Identify which cell holds the provided text, then report its [x, y] central coordinate. 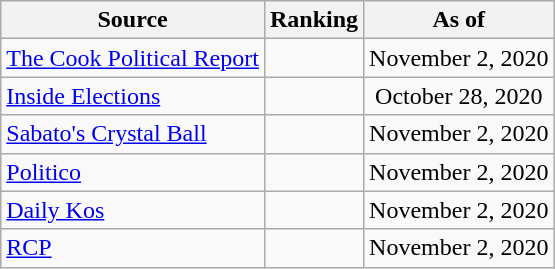
Inside Elections [133, 96]
The Cook Political Report [133, 58]
Source [133, 20]
RCP [133, 248]
Sabato's Crystal Ball [133, 134]
Politico [133, 172]
October 28, 2020 [459, 96]
Daily Kos [133, 210]
Ranking [314, 20]
As of [459, 20]
